Detect which cell encompasses the target text, then output its [X, Y] center coordinate. 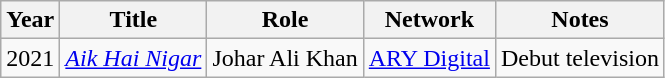
2021 [30, 58]
Aik Hai Nigar [134, 58]
Johar Ali Khan [285, 58]
Debut television [580, 58]
Year [30, 20]
Network [429, 20]
Notes [580, 20]
Role [285, 20]
ARY Digital [429, 58]
Title [134, 20]
